Pinpoint the cell where the given text exists, returning its (X, Y) midpoint coordinate. 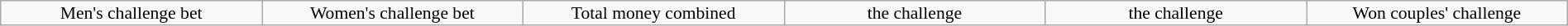
Women's challenge bet (392, 13)
Men's challenge bet (131, 13)
Won couples' challenge (1437, 13)
Total money combined (653, 13)
